Search for the cell housing the specified text and yield its [x, y] center coordinate. 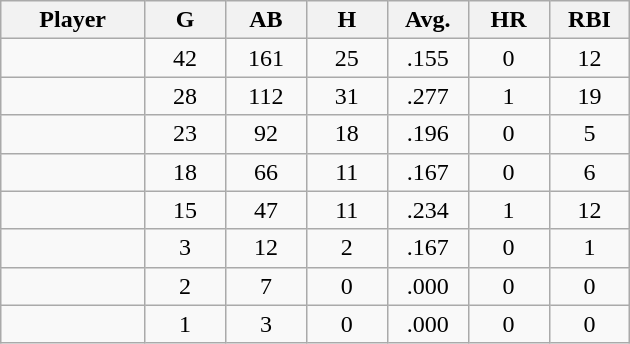
.234 [428, 210]
112 [266, 96]
RBI [590, 20]
HR [508, 20]
25 [346, 58]
19 [590, 96]
31 [346, 96]
AB [266, 20]
Player [73, 20]
5 [590, 134]
.277 [428, 96]
42 [186, 58]
Avg. [428, 20]
.155 [428, 58]
G [186, 20]
92 [266, 134]
7 [266, 286]
15 [186, 210]
47 [266, 210]
66 [266, 172]
28 [186, 96]
6 [590, 172]
H [346, 20]
23 [186, 134]
161 [266, 58]
.196 [428, 134]
